Determine the [X, Y] coordinate at the center of the cell enclosing the given text.  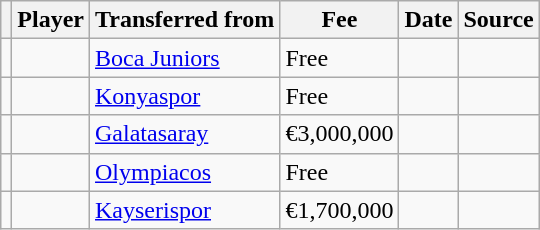
Transferred from [185, 20]
Olympiacos [185, 172]
€1,700,000 [340, 210]
Fee [340, 20]
Galatasaray [185, 134]
Source [498, 20]
Date [428, 20]
Konyaspor [185, 96]
Boca Juniors [185, 58]
Kayserispor [185, 210]
Player [51, 20]
€3,000,000 [340, 134]
